For the text-containing cell, return its midpoint in [x, y] coordinate format. 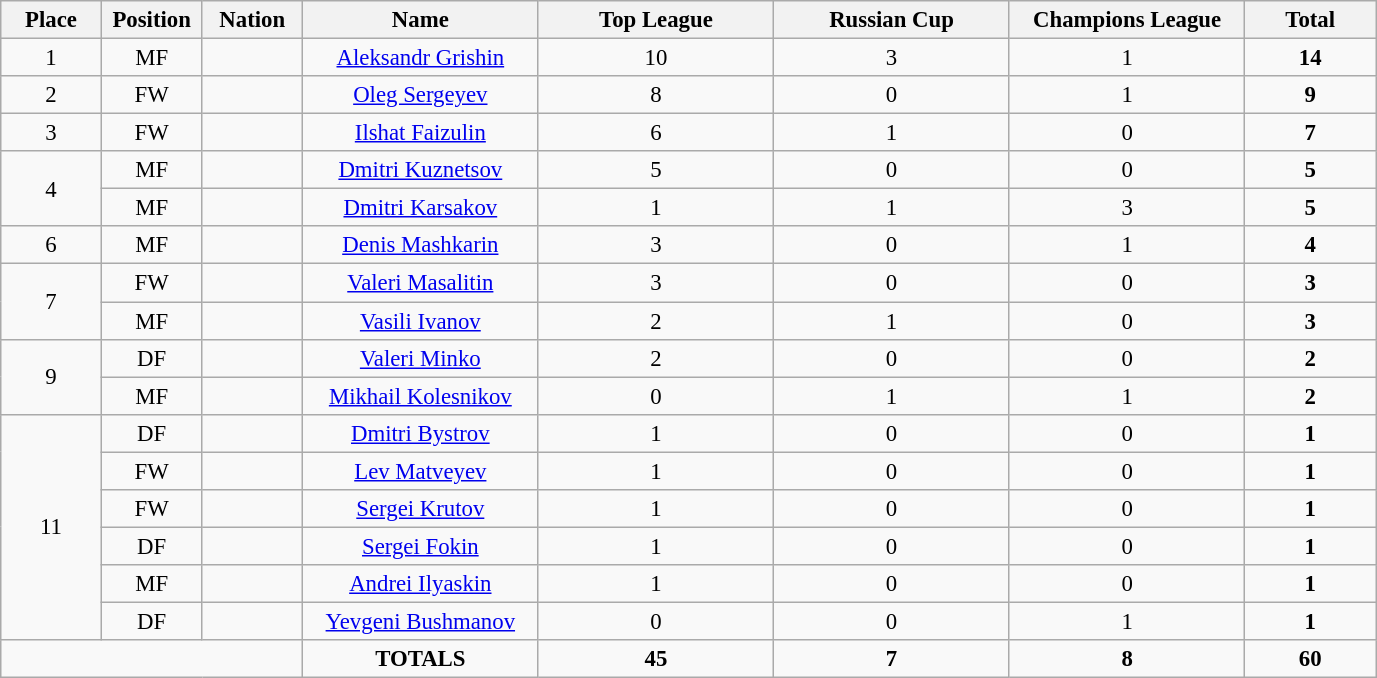
14 [1310, 58]
Dmitri Kuznetsov [421, 170]
Sergei Fokin [421, 546]
Russian Cup [892, 20]
Andrei Ilyaskin [421, 584]
Sergei Krutov [421, 509]
Valeri Minko [421, 358]
Dmitri Bystrov [421, 433]
Total [1310, 20]
Oleg Sergeyev [421, 95]
Position [152, 20]
Nation [252, 20]
Name [421, 20]
Vasili Ivanov [421, 321]
Ilshat Faizulin [421, 133]
TOTALS [421, 659]
Dmitri Karsakov [421, 208]
Denis Mashkarin [421, 245]
11 [52, 527]
Top League [656, 20]
Champions League [1127, 20]
Yevgeni Bushmanov [421, 621]
Valeri Masalitin [421, 283]
45 [656, 659]
Mikhail Kolesnikov [421, 396]
10 [656, 58]
Place [52, 20]
60 [1310, 659]
Lev Matveyev [421, 471]
Aleksandr Grishin [421, 58]
